Output the [x, y] coordinate of the center of the cell containing the given text.  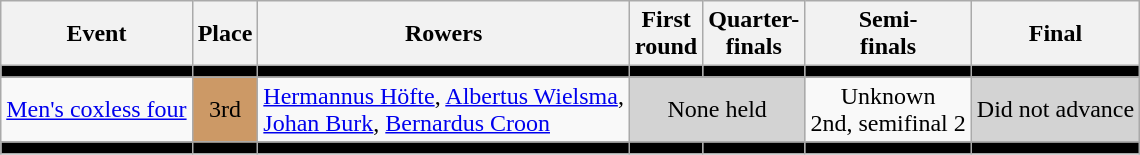
Place [225, 34]
First round [666, 34]
3rd [225, 110]
Final [1055, 34]
None held [716, 110]
Did not advance [1055, 110]
Semi-finals [888, 34]
Hermannus Höfte, Albertus Wielsma, Johan Burk, Bernardus Croon [444, 110]
Event [96, 34]
Quarter-finals [754, 34]
Rowers [444, 34]
Men's coxless four [96, 110]
Unknown 2nd, semifinal 2 [888, 110]
